Identify which cell holds the provided text, then report its [x, y] central coordinate. 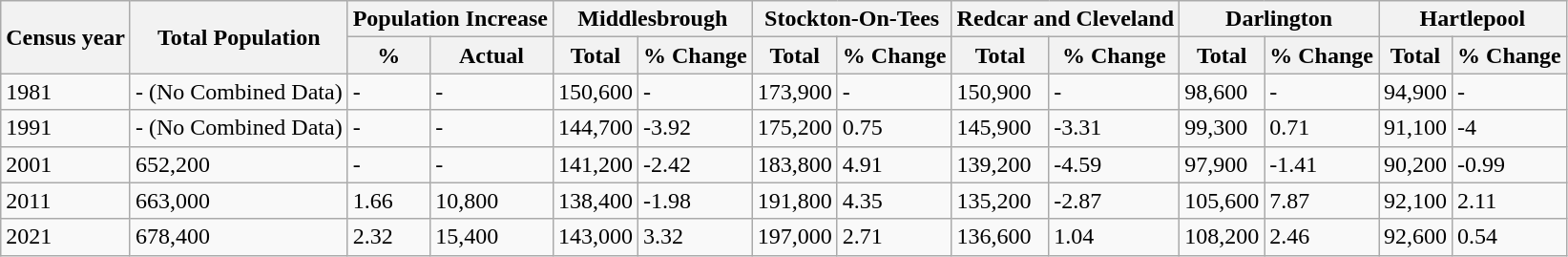
108,200 [1222, 237]
138,400 [596, 201]
Stockton-On-Tees [851, 19]
136,600 [1000, 237]
-1.41 [1322, 164]
10,800 [492, 201]
183,800 [794, 164]
-3.92 [696, 128]
99,300 [1222, 128]
197,000 [794, 237]
-3.31 [1115, 128]
% [388, 55]
3.32 [696, 237]
150,900 [1000, 92]
Hartlepool [1472, 19]
173,900 [794, 92]
141,200 [596, 164]
Population Increase [450, 19]
Actual [492, 55]
1981 [66, 92]
Middlesbrough [653, 19]
139,200 [1000, 164]
145,900 [1000, 128]
-4.59 [1115, 164]
2001 [66, 164]
2.71 [894, 237]
4.35 [894, 201]
1.66 [388, 201]
663,000 [239, 201]
105,600 [1222, 201]
Darlington [1279, 19]
191,800 [794, 201]
143,000 [596, 237]
91,100 [1414, 128]
92,600 [1414, 237]
144,700 [596, 128]
175,200 [794, 128]
2021 [66, 237]
15,400 [492, 237]
0.54 [1510, 237]
150,600 [596, 92]
-4 [1510, 128]
Total Population [239, 37]
678,400 [239, 237]
97,900 [1222, 164]
-0.99 [1510, 164]
-1.98 [696, 201]
94,900 [1414, 92]
1.04 [1115, 237]
98,600 [1222, 92]
2.11 [1510, 201]
0.71 [1322, 128]
2011 [66, 201]
652,200 [239, 164]
Census year [66, 37]
92,100 [1414, 201]
2.32 [388, 237]
0.75 [894, 128]
1991 [66, 128]
90,200 [1414, 164]
Redcar and Cleveland [1065, 19]
-2.42 [696, 164]
4.91 [894, 164]
7.87 [1322, 201]
-2.87 [1115, 201]
135,200 [1000, 201]
2.46 [1322, 237]
